Pinpoint the cell where the given text exists, returning its (x, y) midpoint coordinate. 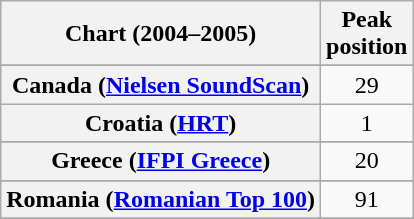
Peakposition (367, 34)
Romania (Romanian Top 100) (161, 199)
Greece (IFPI Greece) (161, 161)
Chart (2004–2005) (161, 34)
Canada (Nielsen SoundScan) (161, 85)
29 (367, 85)
Croatia (HRT) (161, 123)
1 (367, 123)
91 (367, 199)
20 (367, 161)
